Provide the [x, y] coordinate of the cell's center where the given text is located.  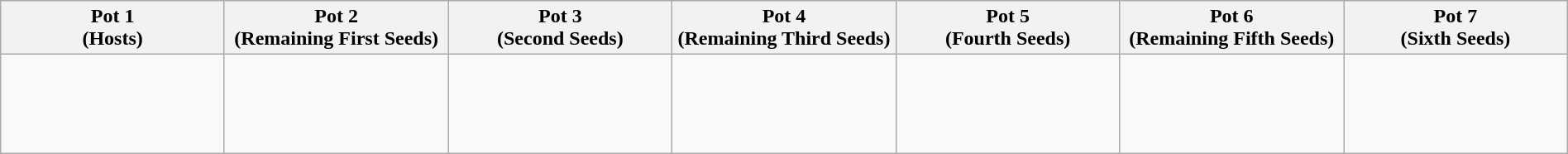
Pot 2 (Remaining First Seeds) [336, 28]
Pot 7 (Sixth Seeds) [1456, 28]
Pot 1 (Hosts) [112, 28]
Pot 3 (Second Seeds) [561, 28]
Pot 4 (Remaining Third Seeds) [784, 28]
Pot 6 (Remaining Fifth Seeds) [1232, 28]
Pot 5 (Fourth Seeds) [1007, 28]
